Search for the cell housing the specified text and yield its [x, y] center coordinate. 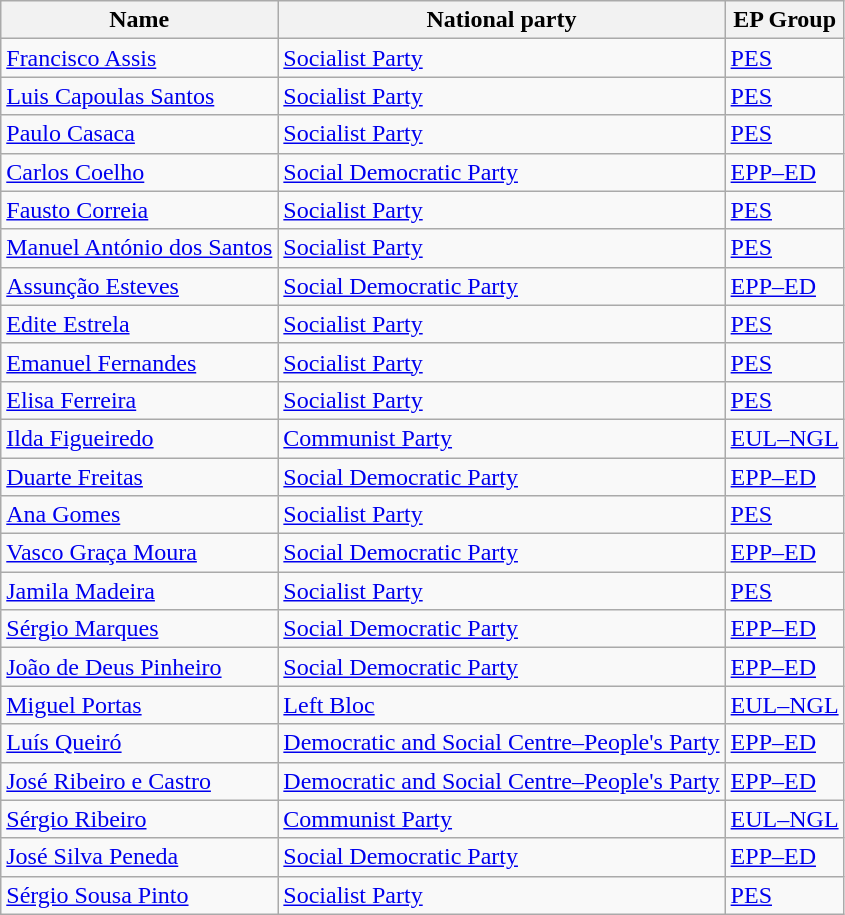
Sérgio Sousa Pinto [140, 895]
Ilda Figueiredo [140, 438]
Manuel António dos Santos [140, 248]
Vasco Graça Moura [140, 553]
Fausto Correia [140, 210]
José Ribeiro e Castro [140, 781]
Emanuel Fernandes [140, 362]
Assunção Esteves [140, 286]
Sérgio Ribeiro [140, 819]
Duarte Freitas [140, 477]
Sérgio Marques [140, 629]
Francisco Assis [140, 58]
Elisa Ferreira [140, 400]
Luís Queiró [140, 743]
Paulo Casaca [140, 134]
Left Bloc [502, 705]
Edite Estrela [140, 324]
EP Group [784, 20]
Luis Capoulas Santos [140, 96]
Jamila Madeira [140, 591]
Miguel Portas [140, 705]
João de Deus Pinheiro [140, 667]
Name [140, 20]
Ana Gomes [140, 515]
National party [502, 20]
Carlos Coelho [140, 172]
José Silva Peneda [140, 857]
